From the cell containing the given text, extract its center point as [X, Y] coordinate. 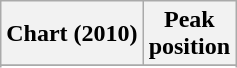
Peakposition [189, 34]
Chart (2010) [72, 34]
